Scan for the cell matching the given text and deliver its (X, Y) coordinate at center. 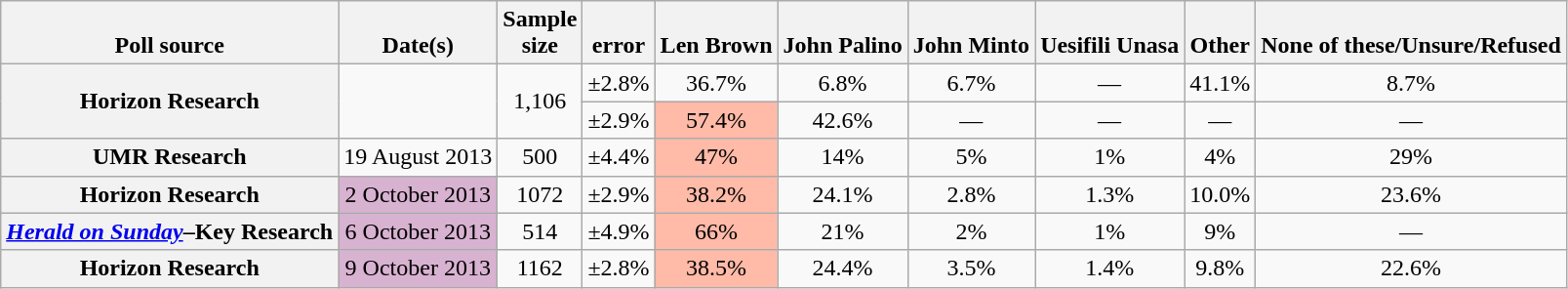
9% (1220, 231)
514 (541, 231)
1.3% (1110, 194)
1072 (541, 194)
Date(s) (418, 33)
57.4% (716, 120)
4% (1220, 157)
22.6% (1411, 268)
1,106 (541, 102)
Uesifili Unasa (1110, 33)
47% (716, 157)
29% (1411, 157)
66% (716, 231)
10.0% (1220, 194)
Other (1220, 33)
42.6% (843, 120)
6.8% (843, 83)
5% (971, 157)
14% (843, 157)
24.1% (843, 194)
38.5% (716, 268)
UMR Research (170, 157)
2 October 2013 (418, 194)
1.4% (1110, 268)
24.4% (843, 268)
2.8% (971, 194)
21% (843, 231)
3.5% (971, 268)
9.8% (1220, 268)
Len Brown (716, 33)
None of these/Unsure/Refused (1411, 33)
9 October 2013 (418, 268)
1162 (541, 268)
36.7% (716, 83)
Samplesize (541, 33)
±4.9% (619, 231)
41.1% (1220, 83)
23.6% (1411, 194)
8.7% (1411, 83)
±4.4% (619, 157)
Poll source (170, 33)
19 August 2013 (418, 157)
John Palino (843, 33)
2% (971, 231)
John Minto (971, 33)
Herald on Sunday–Key Research (170, 231)
6 October 2013 (418, 231)
6.7% (971, 83)
error (619, 33)
38.2% (716, 194)
500 (541, 157)
